Search for the cell housing the specified text and yield its [x, y] center coordinate. 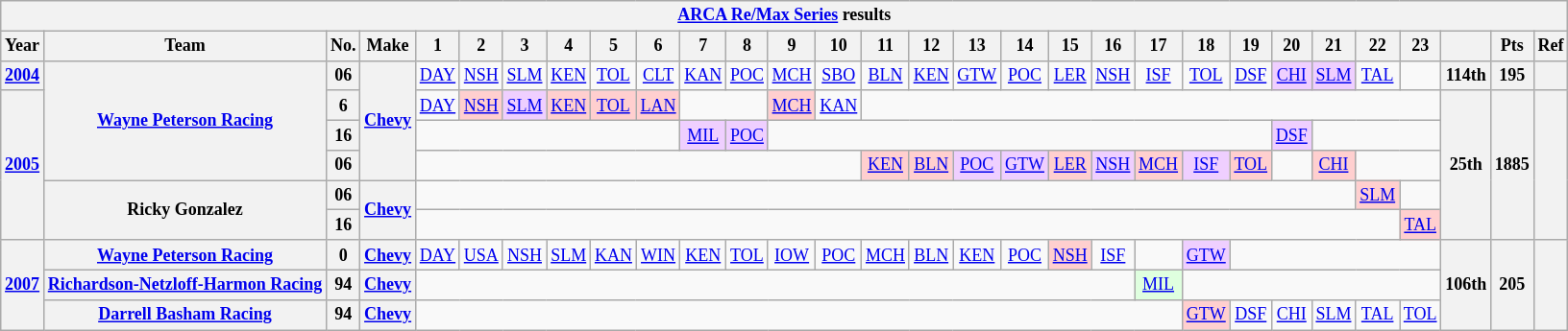
LAN [658, 106]
195 [1512, 75]
9 [792, 46]
15 [1070, 46]
5 [614, 46]
22 [1378, 46]
12 [931, 46]
Year [23, 46]
23 [1420, 46]
17 [1159, 46]
3 [525, 46]
114th [1466, 75]
2007 [23, 285]
19 [1251, 46]
Team [184, 46]
SBO [839, 75]
Darrell Basham Racing [184, 315]
Pts [1512, 46]
25th [1466, 165]
IOW [792, 255]
0 [344, 255]
Richardson-Netzloff-Harmon Racing [184, 284]
106th [1466, 285]
No. [344, 46]
1 [437, 46]
205 [1512, 285]
WIN [658, 255]
2005 [23, 165]
8 [747, 46]
2 [480, 46]
14 [1025, 46]
18 [1206, 46]
ARCA Re/Max Series results [784, 15]
Ricky Gonzalez [184, 210]
7 [703, 46]
4 [569, 46]
Ref [1551, 46]
21 [1334, 46]
1885 [1512, 165]
20 [1291, 46]
11 [886, 46]
CLT [658, 75]
10 [839, 46]
Make [388, 46]
USA [480, 255]
2004 [23, 75]
13 [977, 46]
